Search for the cell housing the specified text and yield its (X, Y) center coordinate. 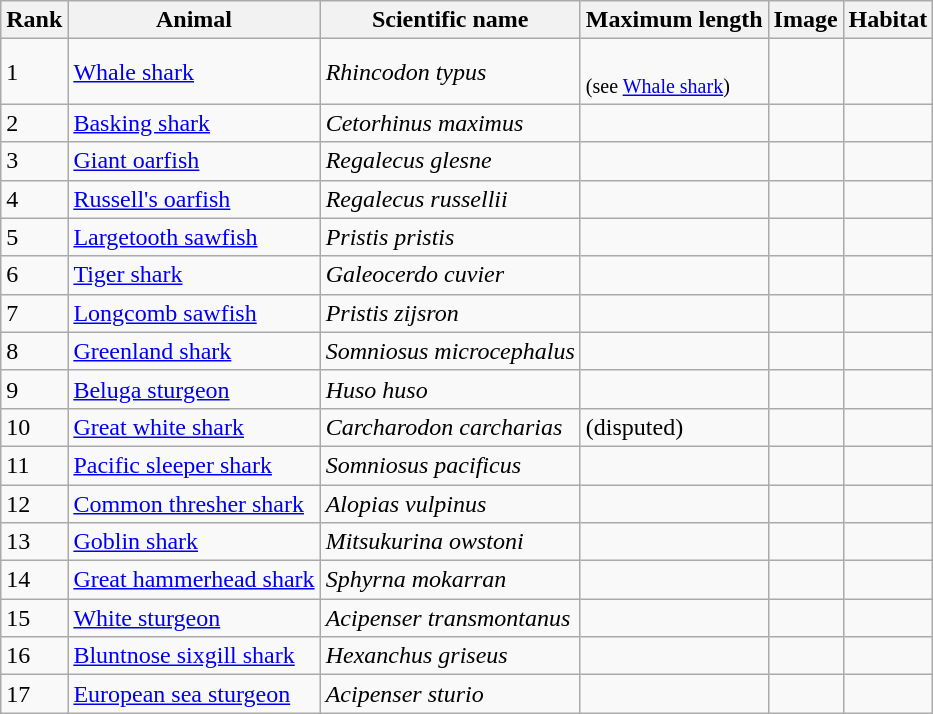
Hexanchus griseus (450, 656)
Acipenser transmontanus (450, 618)
7 (34, 313)
3 (34, 161)
Regalecus russellii (450, 199)
Pristis zijsron (450, 313)
12 (34, 503)
White sturgeon (194, 618)
Goblin shark (194, 542)
5 (34, 237)
9 (34, 389)
Giant oarfish (194, 161)
(disputed) (674, 427)
Bluntnose sixgill shark (194, 656)
Russell's oarfish (194, 199)
(see Whale shark) (674, 72)
Rank (34, 20)
11 (34, 465)
Great white shark (194, 427)
Tiger shark (194, 275)
Pacific sleeper shark (194, 465)
8 (34, 351)
2 (34, 123)
17 (34, 694)
Carcharodon carcharias (450, 427)
Longcomb sawfish (194, 313)
Sphyrna mokarran (450, 580)
15 (34, 618)
Rhincodon typus (450, 72)
Galeocerdo cuvier (450, 275)
Regalecus glesne (450, 161)
6 (34, 275)
Somniosus microcephalus (450, 351)
13 (34, 542)
Great hammerhead shark (194, 580)
Huso huso (450, 389)
Alopias vulpinus (450, 503)
10 (34, 427)
Cetorhinus maximus (450, 123)
Pristis pristis (450, 237)
Animal (194, 20)
Image (806, 20)
Acipenser sturio (450, 694)
Basking shark (194, 123)
Scientific name (450, 20)
4 (34, 199)
14 (34, 580)
Largetooth sawfish (194, 237)
Habitat (888, 20)
Beluga sturgeon (194, 389)
Whale shark (194, 72)
Somniosus pacificus (450, 465)
Common thresher shark (194, 503)
1 (34, 72)
16 (34, 656)
European sea sturgeon (194, 694)
Maximum length (674, 20)
Mitsukurina owstoni (450, 542)
Greenland shark (194, 351)
